Locate the cell with the specified text and output its (X, Y) center coordinate. 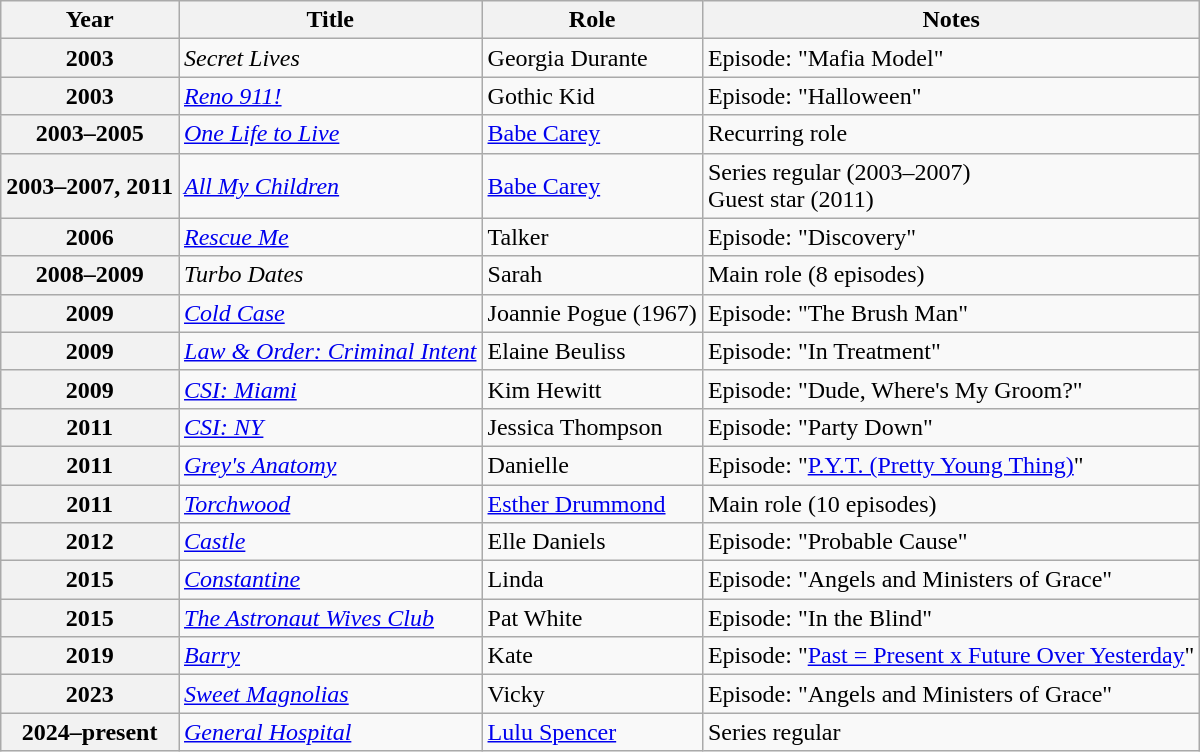
Episode: "Party Down" (950, 427)
Joannie Pogue (1967) (592, 313)
One Life to Live (330, 134)
CSI: Miami (330, 389)
Reno 911! (330, 96)
Gothic Kid (592, 96)
General Hospital (330, 732)
Main role (10 episodes) (950, 503)
Year (90, 20)
Role (592, 20)
Series regular (2003–2007) Guest star (2011) (950, 186)
Danielle (592, 465)
Secret Lives (330, 58)
Elaine Beuliss (592, 351)
Kim Hewitt (592, 389)
2008–2009 (90, 275)
Title (330, 20)
Episode: "Discovery" (950, 237)
All My Children (330, 186)
Lulu Spencer (592, 732)
2019 (90, 656)
Pat White (592, 618)
2003–2005 (90, 134)
Episode: "Dude, Where's My Groom?" (950, 389)
Episode: "In the Blind" (950, 618)
CSI: NY (330, 427)
Grey's Anatomy (330, 465)
2023 (90, 694)
2024–present (90, 732)
The Astronaut Wives Club (330, 618)
Turbo Dates (330, 275)
Episode: "Probable Cause" (950, 542)
Castle (330, 542)
Recurring role (950, 134)
Kate (592, 656)
Talker (592, 237)
Linda (592, 580)
Cold Case (330, 313)
Main role (8 episodes) (950, 275)
Torchwood (330, 503)
Vicky (592, 694)
Elle Daniels (592, 542)
Episode: "P.Y.T. (Pretty Young Thing)" (950, 465)
Episode: "Halloween" (950, 96)
Episode: "Past = Present x Future Over Yesterday" (950, 656)
Constantine (330, 580)
Barry (330, 656)
Sweet Magnolias (330, 694)
2012 (90, 542)
Jessica Thompson (592, 427)
2003–2007, 2011 (90, 186)
Episode: "In Treatment" (950, 351)
Georgia Durante (592, 58)
2006 (90, 237)
Rescue Me (330, 237)
Series regular (950, 732)
Law & Order: Criminal Intent (330, 351)
Notes (950, 20)
Episode: "Mafia Model" (950, 58)
Esther Drummond (592, 503)
Sarah (592, 275)
Episode: "The Brush Man" (950, 313)
